Scan for the cell matching the given text and deliver its [x, y] coordinate at center. 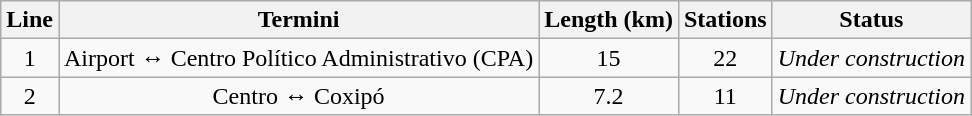
Airport ↔ Centro Político Administrativo (CPA) [298, 58]
15 [609, 58]
11 [725, 96]
2 [30, 96]
Status [871, 20]
Centro ↔ Coxipó [298, 96]
7.2 [609, 96]
1 [30, 58]
Stations [725, 20]
22 [725, 58]
Length (km) [609, 20]
Line [30, 20]
Termini [298, 20]
